Identify which cell holds the provided text, then report its [X, Y] central coordinate. 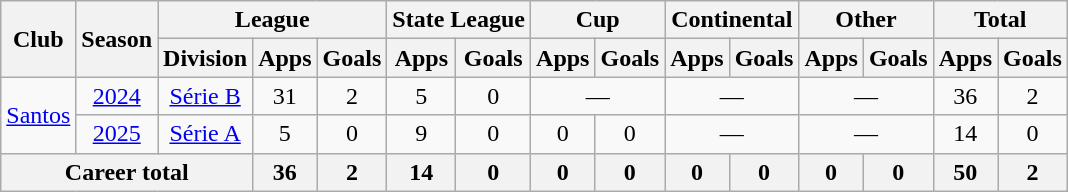
9 [422, 134]
31 [285, 96]
Other [866, 20]
Total [1000, 20]
2025 [117, 134]
50 [965, 172]
Continental [732, 20]
Division [206, 58]
Série A [206, 134]
Club [38, 39]
Santos [38, 115]
League [272, 20]
State League [459, 20]
2024 [117, 96]
Career total [127, 172]
Série B [206, 96]
Season [117, 39]
Cup [598, 20]
